Capture the cell that displays the provided text and extract its (X, Y) central coordinate. 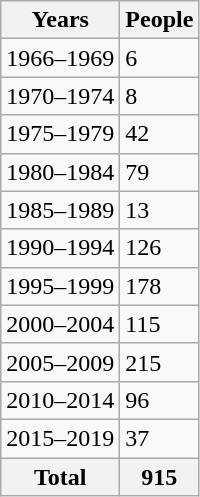
People (160, 20)
2010–2014 (60, 400)
1995–1999 (60, 286)
215 (160, 362)
2005–2009 (60, 362)
1980–1984 (60, 172)
915 (160, 477)
42 (160, 134)
Total (60, 477)
126 (160, 248)
178 (160, 286)
13 (160, 210)
2015–2019 (60, 438)
8 (160, 96)
37 (160, 438)
1985–1989 (60, 210)
1970–1974 (60, 96)
1990–1994 (60, 248)
1975–1979 (60, 134)
6 (160, 58)
79 (160, 172)
2000–2004 (60, 324)
115 (160, 324)
1966–1969 (60, 58)
Years (60, 20)
96 (160, 400)
